Provide the (X, Y) coordinate of the cell's center where the given text is located.  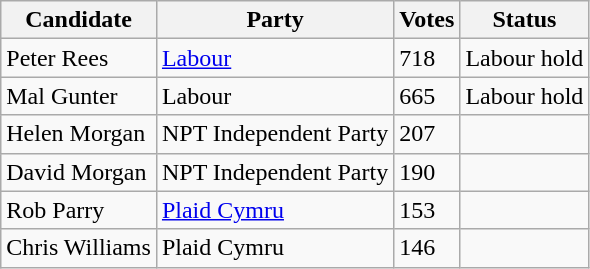
Party (274, 20)
190 (427, 172)
Votes (427, 20)
Peter Rees (79, 58)
Candidate (79, 20)
718 (427, 58)
Status (524, 20)
Chris Williams (79, 248)
David Morgan (79, 172)
Rob Parry (79, 210)
Mal Gunter (79, 96)
146 (427, 248)
665 (427, 96)
Helen Morgan (79, 134)
207 (427, 134)
153 (427, 210)
